For the text-containing cell, return its midpoint in [x, y] coordinate format. 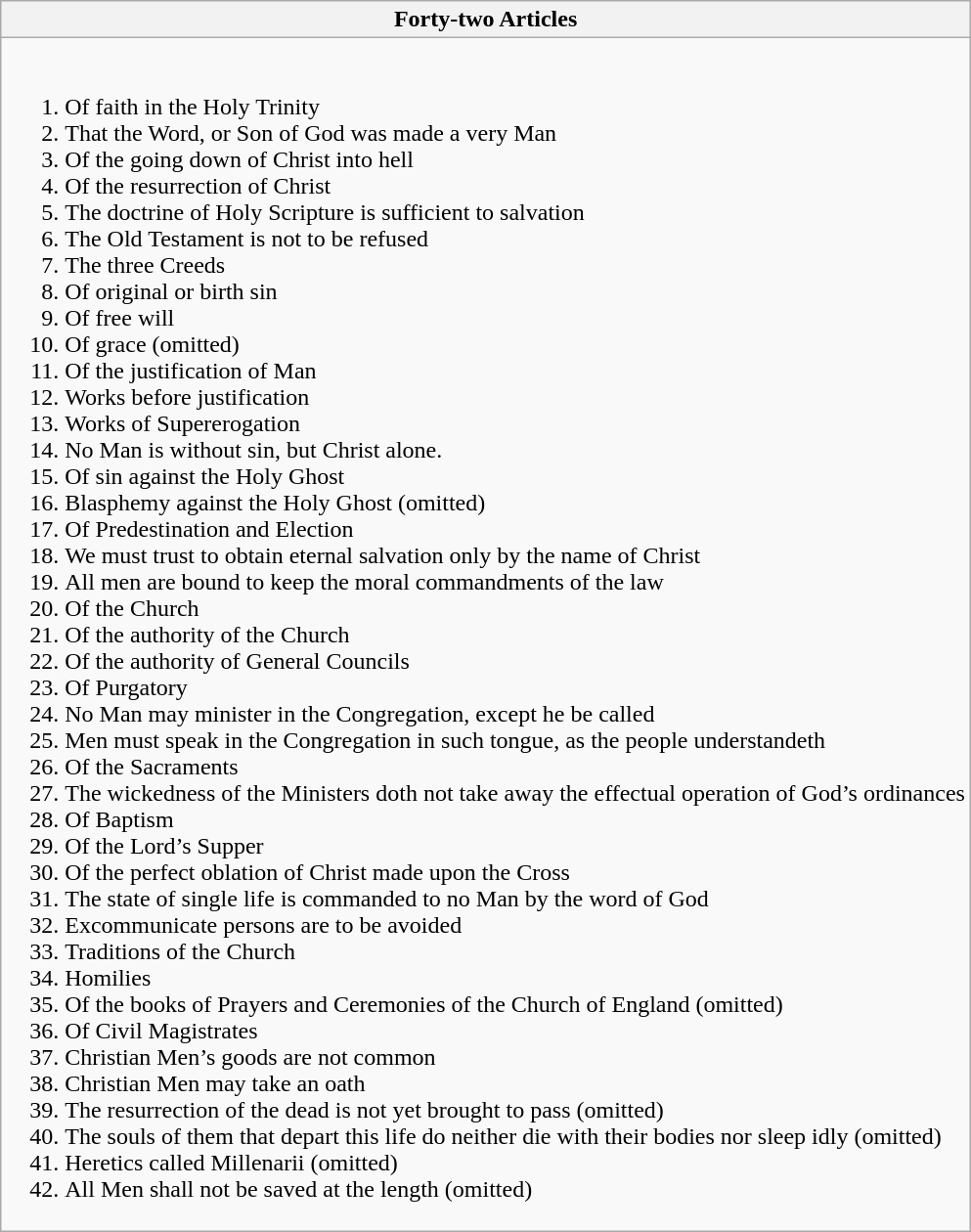
Forty-two Articles [486, 20]
